Pinpoint the cell where the given text exists, returning its [X, Y] midpoint coordinate. 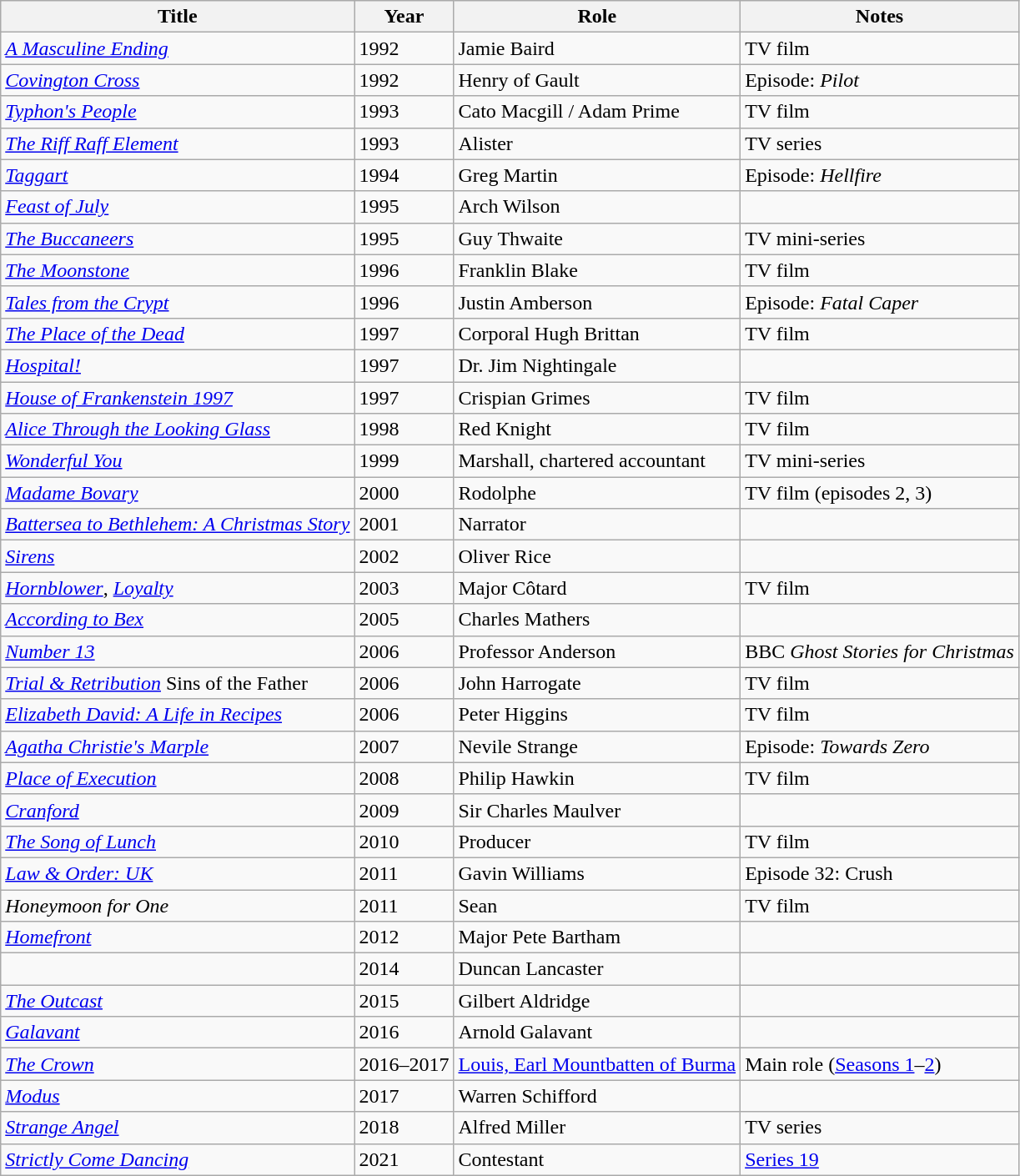
Alister [597, 143]
Madame Bovary [178, 493]
2018 [404, 1128]
TV film (episodes 2, 3) [880, 493]
Trial & Retribution Sins of the Father [178, 683]
Crispian Grimes [597, 398]
Alfred Miller [597, 1128]
2016–2017 [404, 1064]
Year [404, 17]
The Place of the Dead [178, 334]
Number 13 [178, 651]
Episode 32: Crush [880, 873]
Louis, Earl Mountbatten of Burma [597, 1064]
House of Frankenstein 1997 [178, 398]
Alice Through the Looking Glass [178, 430]
Episode: Pilot [880, 80]
2016 [404, 1033]
The Buccaneers [178, 239]
2012 [404, 937]
Galavant [178, 1033]
Franklin Blake [597, 270]
Corporal Hugh Brittan [597, 334]
Wonderful You [178, 461]
Episode: Hellfire [880, 175]
Rodolphe [597, 493]
Main role (Seasons 1–2) [880, 1064]
Sirens [178, 556]
2008 [404, 778]
Philip Hawkin [597, 778]
Modus [178, 1096]
The Moonstone [178, 270]
Contestant [597, 1159]
Professor Anderson [597, 651]
2021 [404, 1159]
2003 [404, 588]
Honeymoon for One [178, 905]
Place of Execution [178, 778]
Marshall, chartered accountant [597, 461]
2014 [404, 969]
Tales from the Crypt [178, 302]
Covington Cross [178, 80]
1994 [404, 175]
Jamie Baird [597, 48]
A Masculine Ending [178, 48]
Title [178, 17]
Guy Thwaite [597, 239]
Cato Macgill / Adam Prime [597, 112]
Law & Order: UK [178, 873]
Homefront [178, 937]
2017 [404, 1096]
Oliver Rice [597, 556]
2007 [404, 746]
The Crown [178, 1064]
Arch Wilson [597, 207]
Strictly Come Dancing [178, 1159]
Agatha Christie's Marple [178, 746]
Narrator [597, 525]
Battersea to Bethlehem: A Christmas Story [178, 525]
Feast of July [178, 207]
Arnold Galavant [597, 1033]
Nevile Strange [597, 746]
Role [597, 17]
Red Knight [597, 430]
Elizabeth David: A Life in Recipes [178, 715]
Hospital! [178, 365]
Taggart [178, 175]
2001 [404, 525]
Sean [597, 905]
2015 [404, 1001]
2010 [404, 842]
1999 [404, 461]
Notes [880, 17]
Peter Higgins [597, 715]
2009 [404, 810]
2005 [404, 620]
Greg Martin [597, 175]
The Song of Lunch [178, 842]
Duncan Lancaster [597, 969]
Dr. Jim Nightingale [597, 365]
Henry of Gault [597, 80]
Gilbert Aldridge [597, 1001]
According to Bex [178, 620]
Producer [597, 842]
Gavin Williams [597, 873]
Sir Charles Maulver [597, 810]
Strange Angel [178, 1128]
Hornblower, Loyalty [178, 588]
Series 19 [880, 1159]
Major Côtard [597, 588]
Major Pete Bartham [597, 937]
2002 [404, 556]
Charles Mathers [597, 620]
Episode: Fatal Caper [880, 302]
1998 [404, 430]
2000 [404, 493]
Justin Amberson [597, 302]
Cranford [178, 810]
Typhon's People [178, 112]
Episode: Towards Zero [880, 746]
John Harrogate [597, 683]
BBC Ghost Stories for Christmas [880, 651]
The Riff Raff Element [178, 143]
The Outcast [178, 1001]
Warren Schifford [597, 1096]
